Output the [x, y] coordinate of the center of the cell containing the given text.  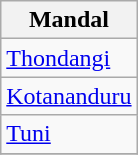
Tuni [69, 134]
Kotananduru [69, 96]
Mandal [69, 20]
Thondangi [69, 58]
